Find where the given text appears and provide that cell's center as [x, y] coordinate. 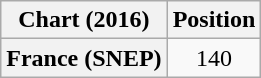
France (SNEP) [84, 58]
Chart (2016) [84, 20]
Position [214, 20]
140 [214, 58]
